For the text-containing cell, return its midpoint in (x, y) coordinate format. 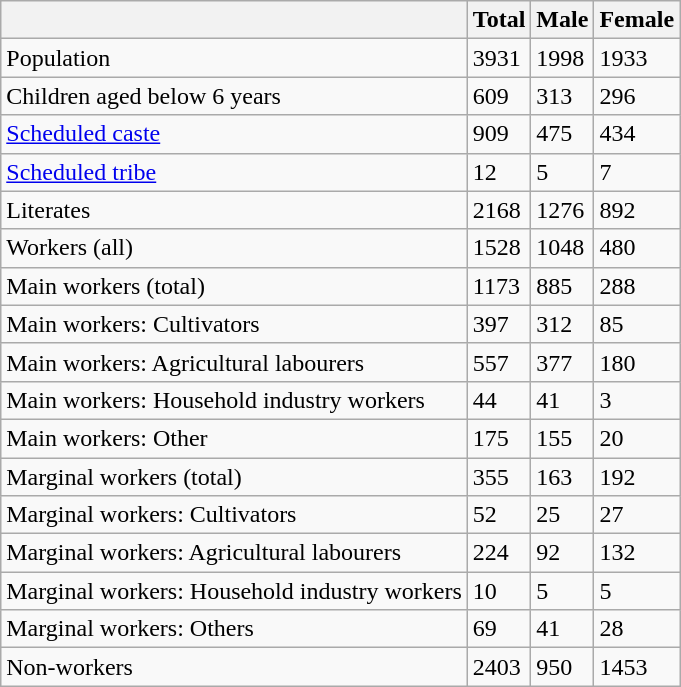
557 (499, 362)
313 (562, 96)
892 (637, 210)
52 (499, 515)
Main workers: Other (234, 438)
Non-workers (234, 667)
Marginal workers: Agricultural labourers (234, 553)
85 (637, 324)
163 (562, 477)
Literates (234, 210)
1998 (562, 58)
192 (637, 477)
Male (562, 20)
355 (499, 477)
Main workers (total) (234, 286)
909 (499, 134)
397 (499, 324)
2403 (499, 667)
Total (499, 20)
Female (637, 20)
155 (562, 438)
27 (637, 515)
1173 (499, 286)
Marginal workers: Cultivators (234, 515)
44 (499, 400)
12 (499, 172)
10 (499, 591)
1276 (562, 210)
Main workers: Cultivators (234, 324)
1528 (499, 248)
224 (499, 553)
296 (637, 96)
Marginal workers: Others (234, 629)
Scheduled tribe (234, 172)
25 (562, 515)
885 (562, 286)
Marginal workers (total) (234, 477)
1048 (562, 248)
480 (637, 248)
69 (499, 629)
132 (637, 553)
950 (562, 667)
Children aged below 6 years (234, 96)
377 (562, 362)
7 (637, 172)
175 (499, 438)
Main workers: Agricultural labourers (234, 362)
609 (499, 96)
Marginal workers: Household industry workers (234, 591)
Main workers: Household industry workers (234, 400)
3931 (499, 58)
288 (637, 286)
28 (637, 629)
Population (234, 58)
434 (637, 134)
1453 (637, 667)
475 (562, 134)
Scheduled caste (234, 134)
20 (637, 438)
312 (562, 324)
3 (637, 400)
92 (562, 553)
180 (637, 362)
1933 (637, 58)
2168 (499, 210)
Workers (all) (234, 248)
